Return [X, Y] of the center of cell containing provided text 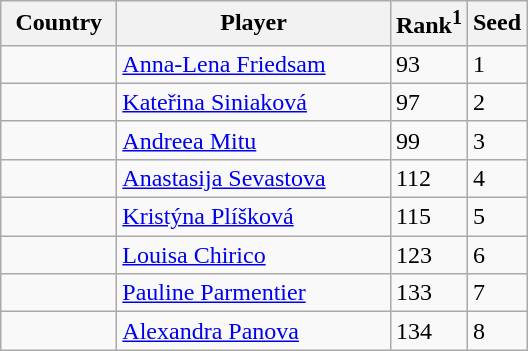
Rank1 [428, 24]
Player [254, 24]
123 [428, 255]
93 [428, 64]
Andreea Mitu [254, 140]
3 [496, 140]
112 [428, 178]
97 [428, 102]
Kateřina Siniaková [254, 102]
Anastasija Sevastova [254, 178]
134 [428, 331]
Country [59, 24]
Seed [496, 24]
8 [496, 331]
133 [428, 293]
99 [428, 140]
6 [496, 255]
Kristýna Plíšková [254, 217]
Louisa Chirico [254, 255]
7 [496, 293]
Anna-Lena Friedsam [254, 64]
4 [496, 178]
1 [496, 64]
2 [496, 102]
5 [496, 217]
Pauline Parmentier [254, 293]
Alexandra Panova [254, 331]
115 [428, 217]
